Provide the (X, Y) coordinate of the cell's center where the given text is located.  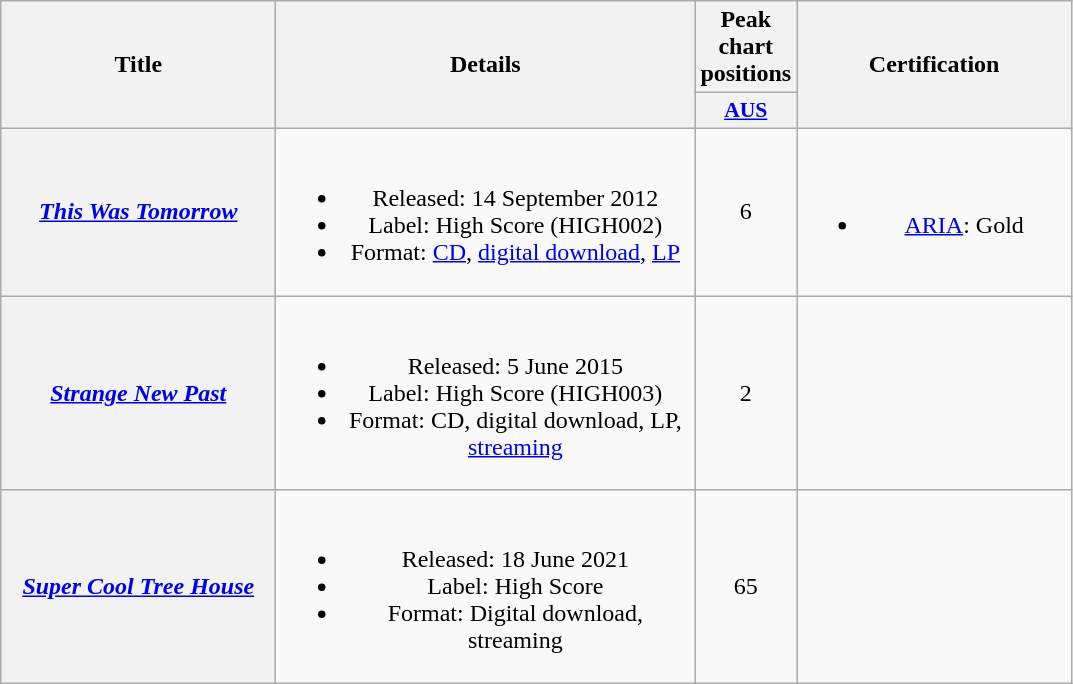
Released: 5 June 2015Label: High Score (HIGH003)Format: CD, digital download, LP, streaming (486, 393)
Super Cool Tree House (138, 587)
Details (486, 65)
Peak chart positions (746, 47)
Certification (934, 65)
Strange New Past (138, 393)
2 (746, 393)
Title (138, 65)
6 (746, 212)
Released: 14 September 2012Label: High Score (HIGH002)Format: CD, digital download, LP (486, 212)
Released: 18 June 2021Label: High ScoreFormat: Digital download, streaming (486, 587)
AUS (746, 111)
ARIA: Gold (934, 212)
This Was Tomorrow (138, 212)
65 (746, 587)
